For the text-containing cell, return its midpoint in [x, y] coordinate format. 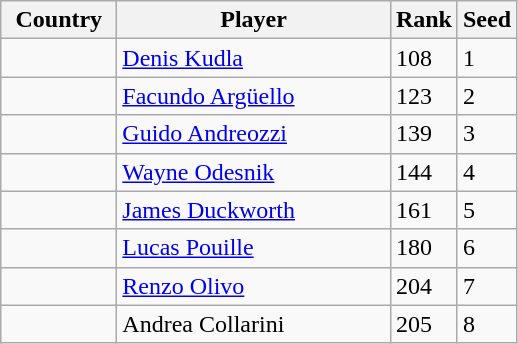
7 [486, 286]
Country [59, 20]
Renzo Olivo [254, 286]
James Duckworth [254, 210]
8 [486, 324]
Andrea Collarini [254, 324]
180 [424, 248]
Lucas Pouille [254, 248]
Guido Andreozzi [254, 134]
139 [424, 134]
204 [424, 286]
Rank [424, 20]
161 [424, 210]
Denis Kudla [254, 58]
1 [486, 58]
3 [486, 134]
108 [424, 58]
6 [486, 248]
Wayne Odesnik [254, 172]
Player [254, 20]
144 [424, 172]
2 [486, 96]
205 [424, 324]
Facundo Argüello [254, 96]
5 [486, 210]
123 [424, 96]
Seed [486, 20]
4 [486, 172]
